Search for the cell housing the specified text and yield its [X, Y] center coordinate. 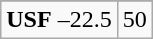
USF –22.5 [59, 20]
50 [134, 20]
